Scan for the cell matching the given text and deliver its (X, Y) coordinate at center. 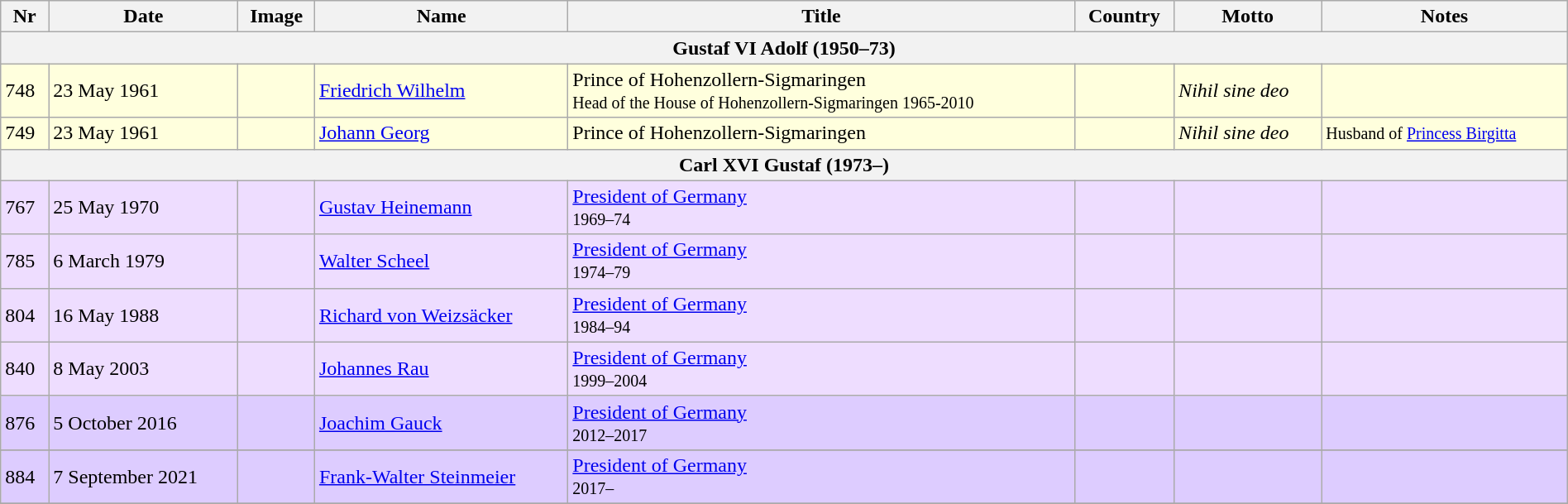
President of Germany2012–2017 (821, 422)
Prince of Hohenzollern-SigmaringenHead of the House of Hohenzollern-Sigmaringen 1965-2010 (821, 91)
Notes (1445, 17)
876 (25, 422)
5 October 2016 (144, 422)
6 March 1979 (144, 262)
Johann Georg (441, 133)
749 (25, 133)
804 (25, 314)
25 May 1970 (144, 207)
Motto (1248, 17)
785 (25, 262)
Walter Scheel (441, 262)
748 (25, 91)
767 (25, 207)
Husband of Princess Birgitta (1445, 133)
Country (1125, 17)
President of Germany1984–94 (821, 314)
Prince of Hohenzollern-Sigmaringen (821, 133)
Friedrich Wilhelm (441, 91)
7 September 2021 (144, 477)
President of Germany1969–74 (821, 207)
Date (144, 17)
884 (25, 477)
President of Germany1999–2004 (821, 369)
Frank-Walter Steinmeier (441, 477)
Richard von Weizsäcker (441, 314)
840 (25, 369)
Johannes Rau (441, 369)
Image (276, 17)
8 May 2003 (144, 369)
President of Germany2017– (821, 477)
President of Germany1974–79 (821, 262)
Gustaf VI Adolf (1950–73) (784, 48)
Name (441, 17)
Carl XVI Gustaf (1973–) (784, 165)
Gustav Heinemann (441, 207)
Title (821, 17)
Joachim Gauck (441, 422)
16 May 1988 (144, 314)
Nr (25, 17)
